Capture the cell that displays the provided text and extract its [x, y] central coordinate. 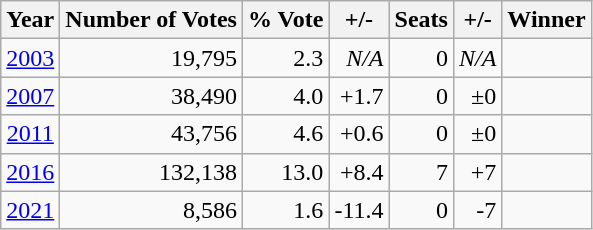
+8.4 [359, 172]
+1.7 [359, 96]
7 [421, 172]
13.0 [285, 172]
1.6 [285, 210]
2003 [30, 58]
4.6 [285, 134]
8,586 [152, 210]
2.3 [285, 58]
+7 [477, 172]
132,138 [152, 172]
Number of Votes [152, 20]
Seats [421, 20]
Year [30, 20]
38,490 [152, 96]
19,795 [152, 58]
43,756 [152, 134]
Winner [546, 20]
2016 [30, 172]
% Vote [285, 20]
2021 [30, 210]
2007 [30, 96]
-11.4 [359, 210]
+0.6 [359, 134]
4.0 [285, 96]
-7 [477, 210]
2011 [30, 134]
